For the text-containing cell, return its midpoint in [X, Y] coordinate format. 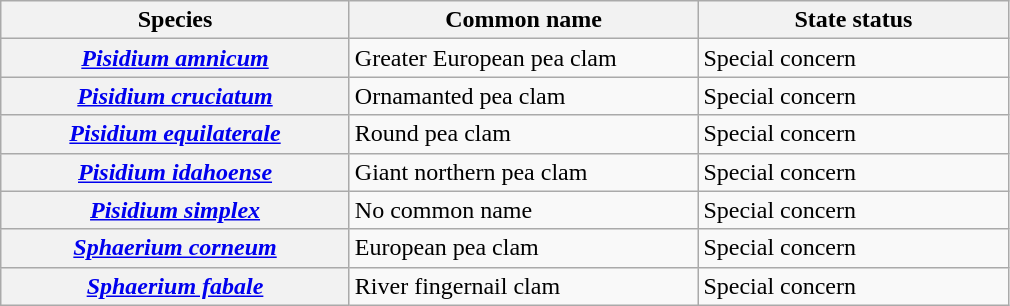
Species [176, 20]
Pisidium cruciatum [176, 96]
No common name [524, 210]
Sphaerium corneum [176, 248]
Pisidium idahoense [176, 172]
Greater European pea clam [524, 58]
Pisidium equilaterale [176, 134]
State status [854, 20]
Sphaerium fabale [176, 286]
Giant northern pea clam [524, 172]
Common name [524, 20]
River fingernail clam [524, 286]
Pisidium simplex [176, 210]
European pea clam [524, 248]
Round pea clam [524, 134]
Pisidium amnicum [176, 58]
Ornamanted pea clam [524, 96]
